Identify which cell holds the provided text, then report its [X, Y] central coordinate. 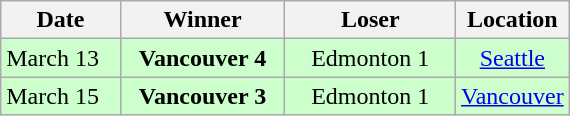
Vancouver 3 [202, 96]
March 15 [60, 96]
March 13 [60, 58]
Date [60, 20]
Loser [370, 20]
Seattle [512, 58]
Winner [202, 20]
Location [512, 20]
Vancouver [512, 96]
Vancouver 4 [202, 58]
